Detect which cell encompasses the target text, then output its (x, y) center coordinate. 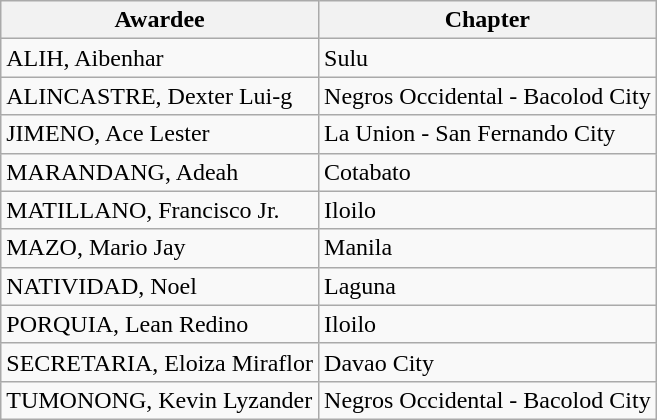
JIMENO, Ace Lester (160, 134)
PORQUIA, Lean Redino (160, 324)
Laguna (488, 286)
MAZO, Mario Jay (160, 248)
Awardee (160, 20)
Manila (488, 248)
La Union - San Fernando City (488, 134)
Davao City (488, 362)
SECRETARIA, Eloiza Miraflor (160, 362)
TUMONONG, Kevin Lyzander (160, 400)
Sulu (488, 58)
ALINCASTRE, Dexter Lui-g (160, 96)
NATIVIDAD, Noel (160, 286)
Cotabato (488, 172)
MATILLANO, Francisco Jr. (160, 210)
MARANDANG, Adeah (160, 172)
Chapter (488, 20)
ALIH, Aibenhar (160, 58)
